Extract the (x, y) coordinate from the center of the cell holding the provided text.  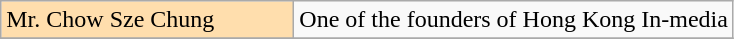
One of the founders of Hong Kong In-media (514, 20)
Mr. Chow Sze Chung (148, 20)
